Output the [X, Y] coordinate of the center of the cell containing the given text.  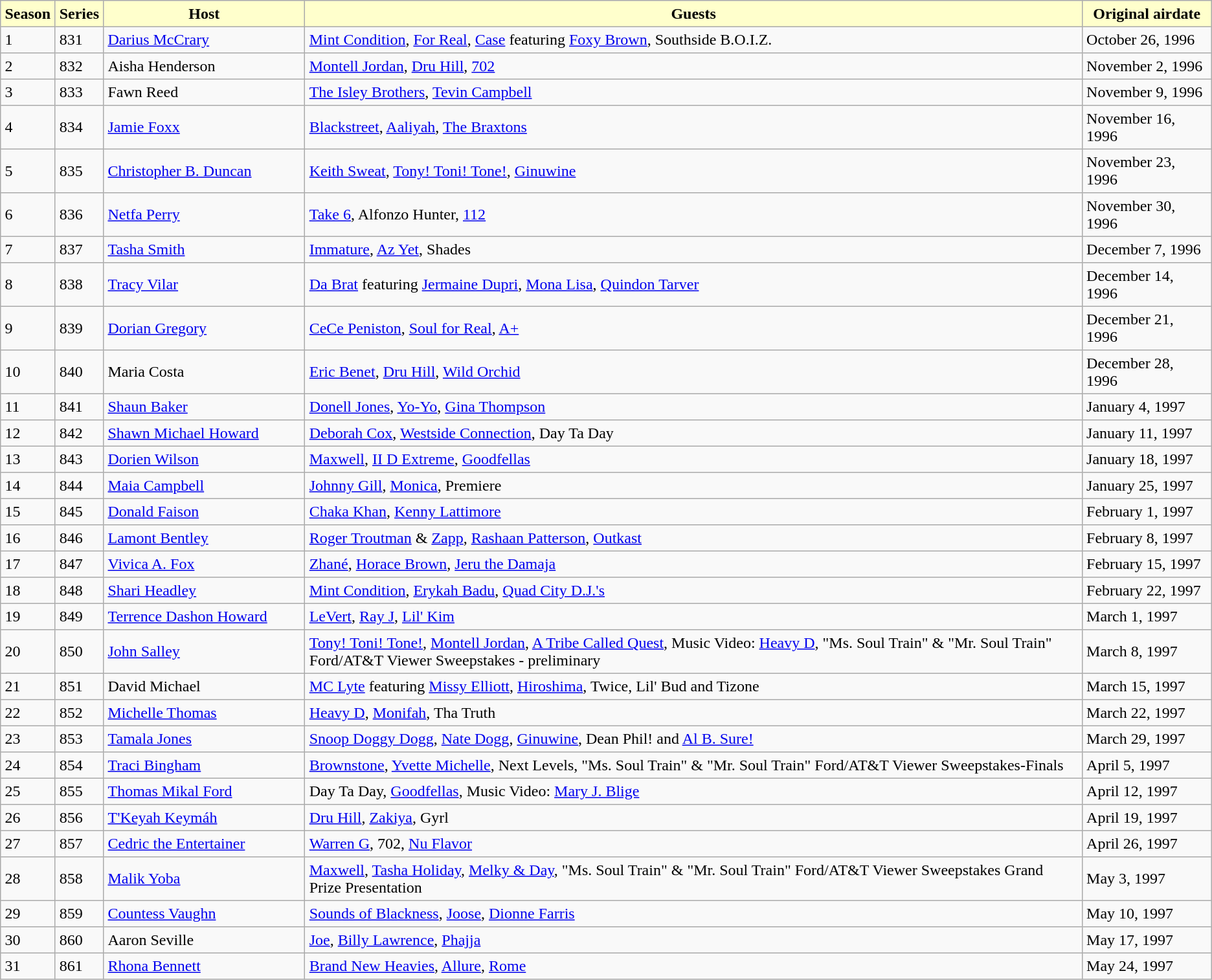
839 [79, 328]
Blackstreet, Aaliyah, The Braxtons [693, 128]
17 [28, 564]
Joe, Billy Lawrence, Phajja [693, 940]
Day Ta Day, Goodfellas, Music Video: Mary J. Blige [693, 791]
26 [28, 818]
November 9, 1996 [1147, 92]
852 [79, 713]
March 1, 1997 [1147, 616]
Snoop Doggy Dogg, Nate Dogg, Ginuwine, Dean Phil! and Al B. Sure! [693, 739]
847 [79, 564]
27 [28, 843]
1 [28, 39]
849 [79, 616]
November 2, 1996 [1147, 66]
860 [79, 940]
October 26, 1996 [1147, 39]
850 [79, 652]
March 29, 1997 [1147, 739]
Deborah Cox, Westside Connection, Day Ta Day [693, 433]
12 [28, 433]
Tasha Smith [205, 249]
10 [28, 372]
833 [79, 92]
853 [79, 739]
Netfa Perry [205, 215]
861 [79, 966]
832 [79, 66]
Lamont Bentley [205, 538]
January 25, 1997 [1147, 485]
855 [79, 791]
25 [28, 791]
Dorian Gregory [205, 328]
857 [79, 843]
April 5, 1997 [1147, 765]
Keith Sweat, Tony! Toni! Tone!, Ginuwine [693, 171]
Maia Campbell [205, 485]
843 [79, 459]
856 [79, 818]
Aaron Seville [205, 940]
November 16, 1996 [1147, 128]
30 [28, 940]
Dru Hill, Zakiya, Gyrl [693, 818]
Christopher B. Duncan [205, 171]
The Isley Brothers, Tevin Campbell [693, 92]
835 [79, 171]
Shari Headley [205, 590]
LeVert, Ray J, Lil' Kim [693, 616]
Maria Costa [205, 372]
Shawn Michael Howard [205, 433]
Dorien Wilson [205, 459]
6 [28, 215]
Guests [693, 14]
CeCe Peniston, Soul for Real, A+ [693, 328]
Roger Troutman & Zapp, Rashaan Patterson, Outkast [693, 538]
March 8, 1997 [1147, 652]
3 [28, 92]
Eric Benet, Dru Hill, Wild Orchid [693, 372]
837 [79, 249]
834 [79, 128]
Darius McCrary [205, 39]
858 [79, 879]
Vivica A. Fox [205, 564]
Tracy Vilar [205, 285]
20 [28, 652]
838 [79, 285]
854 [79, 765]
Mint Condition, Erykah Badu, Quad City D.J.'s [693, 590]
Sounds of Blackness, Joose, Dionne Farris [693, 913]
28 [28, 879]
March 15, 1997 [1147, 686]
February 8, 1997 [1147, 538]
April 26, 1997 [1147, 843]
Montell Jordan, Dru Hill, 702 [693, 66]
December 21, 1996 [1147, 328]
19 [28, 616]
840 [79, 372]
November 23, 1996 [1147, 171]
9 [28, 328]
Heavy D, Monifah, Tha Truth [693, 713]
831 [79, 39]
24 [28, 765]
2 [28, 66]
11 [28, 406]
5 [28, 171]
David Michael [205, 686]
Rhona Bennett [205, 966]
13 [28, 459]
846 [79, 538]
848 [79, 590]
Da Brat featuring Jermaine Dupri, Mona Lisa, Quindon Tarver [693, 285]
29 [28, 913]
Malik Yoba [205, 879]
May 24, 1997 [1147, 966]
Brand New Heavies, Allure, Rome [693, 966]
January 11, 1997 [1147, 433]
February 15, 1997 [1147, 564]
December 28, 1996 [1147, 372]
845 [79, 511]
MC Lyte featuring Missy Elliott, Hiroshima, Twice, Lil' Bud and Tizone [693, 686]
8 [28, 285]
November 30, 1996 [1147, 215]
T'Keyah Keymáh [205, 818]
31 [28, 966]
Warren G, 702, Nu Flavor [693, 843]
February 22, 1997 [1147, 590]
February 1, 1997 [1147, 511]
Fawn Reed [205, 92]
Donell Jones, Yo-Yo, Gina Thompson [693, 406]
Brownstone, Yvette Michelle, Next Levels, "Ms. Soul Train" & "Mr. Soul Train" Ford/AT&T Viewer Sweepstakes-Finals [693, 765]
Maxwell, Tasha Holiday, Melky & Day, "Ms. Soul Train" & "Mr. Soul Train" Ford/AT&T Viewer Sweepstakes Grand Prize Presentation [693, 879]
March 22, 1997 [1147, 713]
Terrence Dashon Howard [205, 616]
Jamie Foxx [205, 128]
January 18, 1997 [1147, 459]
Season [28, 14]
21 [28, 686]
Host [205, 14]
851 [79, 686]
John Salley [205, 652]
December 14, 1996 [1147, 285]
844 [79, 485]
Traci Bingham [205, 765]
Johnny Gill, Monica, Premiere [693, 485]
Aisha Henderson [205, 66]
18 [28, 590]
Shaun Baker [205, 406]
4 [28, 128]
842 [79, 433]
May 10, 1997 [1147, 913]
Original airdate [1147, 14]
7 [28, 249]
841 [79, 406]
April 19, 1997 [1147, 818]
Countess Vaughn [205, 913]
14 [28, 485]
836 [79, 215]
December 7, 1996 [1147, 249]
Thomas Mikal Ford [205, 791]
Maxwell, II D Extreme, Goodfellas [693, 459]
Immature, Az Yet, Shades [693, 249]
May 17, 1997 [1147, 940]
859 [79, 913]
23 [28, 739]
Chaka Khan, Kenny Lattimore [693, 511]
January 4, 1997 [1147, 406]
15 [28, 511]
Mint Condition, For Real, Case featuring Foxy Brown, Southside B.O.I.Z. [693, 39]
Tamala Jones [205, 739]
Series [79, 14]
Michelle Thomas [205, 713]
22 [28, 713]
Zhané, Horace Brown, Jeru the Damaja [693, 564]
April 12, 1997 [1147, 791]
May 3, 1997 [1147, 879]
Cedric the Entertainer [205, 843]
Donald Faison [205, 511]
16 [28, 538]
Take 6, Alfonzo Hunter, 112 [693, 215]
